Search for the cell housing the specified text and yield its [X, Y] center coordinate. 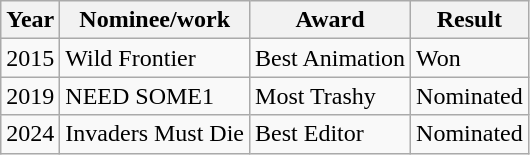
2019 [30, 96]
Invaders Must Die [155, 134]
NEED SOME1 [155, 96]
Best Animation [330, 58]
Wild Frontier [155, 58]
2024 [30, 134]
Best Editor [330, 134]
Award [330, 20]
Won [470, 58]
Most Trashy [330, 96]
Result [470, 20]
Year [30, 20]
Nominee/work [155, 20]
2015 [30, 58]
